For the text-containing cell, return its midpoint in [x, y] coordinate format. 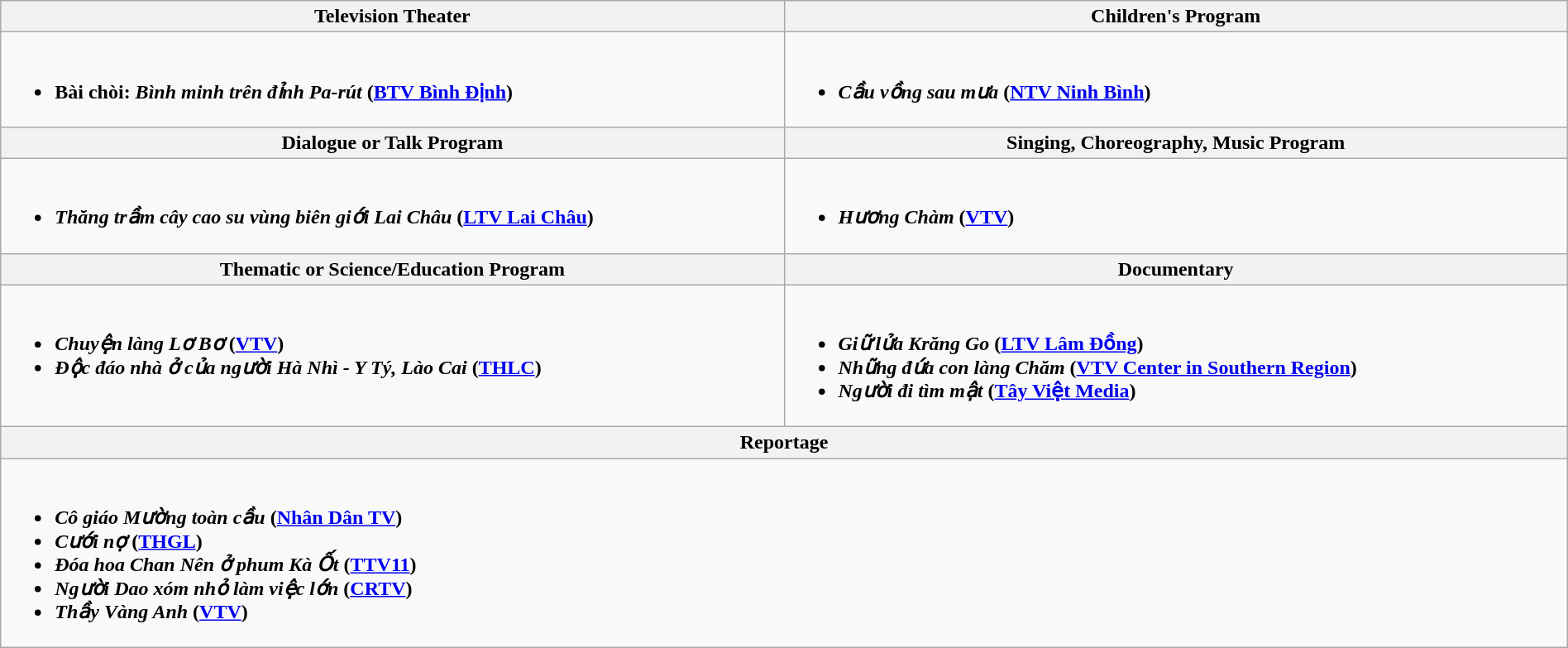
Children's Program [1176, 17]
Cầu vồng sau mưa (NTV Ninh Bình) [1176, 79]
Thematic or Science/Education Program [392, 269]
Cô giáo Mường toàn cầu (Nhân Dân TV)Cưới nợ (THGL)Đóa hoa Chan Nên ở phum Kà Ốt (TTV11)Người Dao xóm nhỏ làm việc lớn (CRTV)Thầy Vàng Anh (VTV) [784, 553]
Reportage [784, 443]
Dialogue or Talk Program [392, 142]
Chuyện làng Lơ Bơ (VTV)Độc đáo nhà ở của người Hà Nhì - Y Tý, Lào Cai (THLC) [392, 356]
Thăng trầm cây cao su vùng biên giới Lai Châu (LTV Lai Châu) [392, 205]
Giữ lửa Krăng Go (LTV Lâm Đồng)Những đứa con làng Chăm (VTV Center in Southern Region)Người đi tìm mật (Tây Việt Media) [1176, 356]
Bài chòi: Bình minh trên đỉnh Pa-rút (BTV Bình Định) [392, 79]
Hương Chàm (VTV) [1176, 205]
Singing, Choreography, Music Program [1176, 142]
Documentary [1176, 269]
Television Theater [392, 17]
